Provide the (x, y) coordinate of the cell's center where the given text is located.  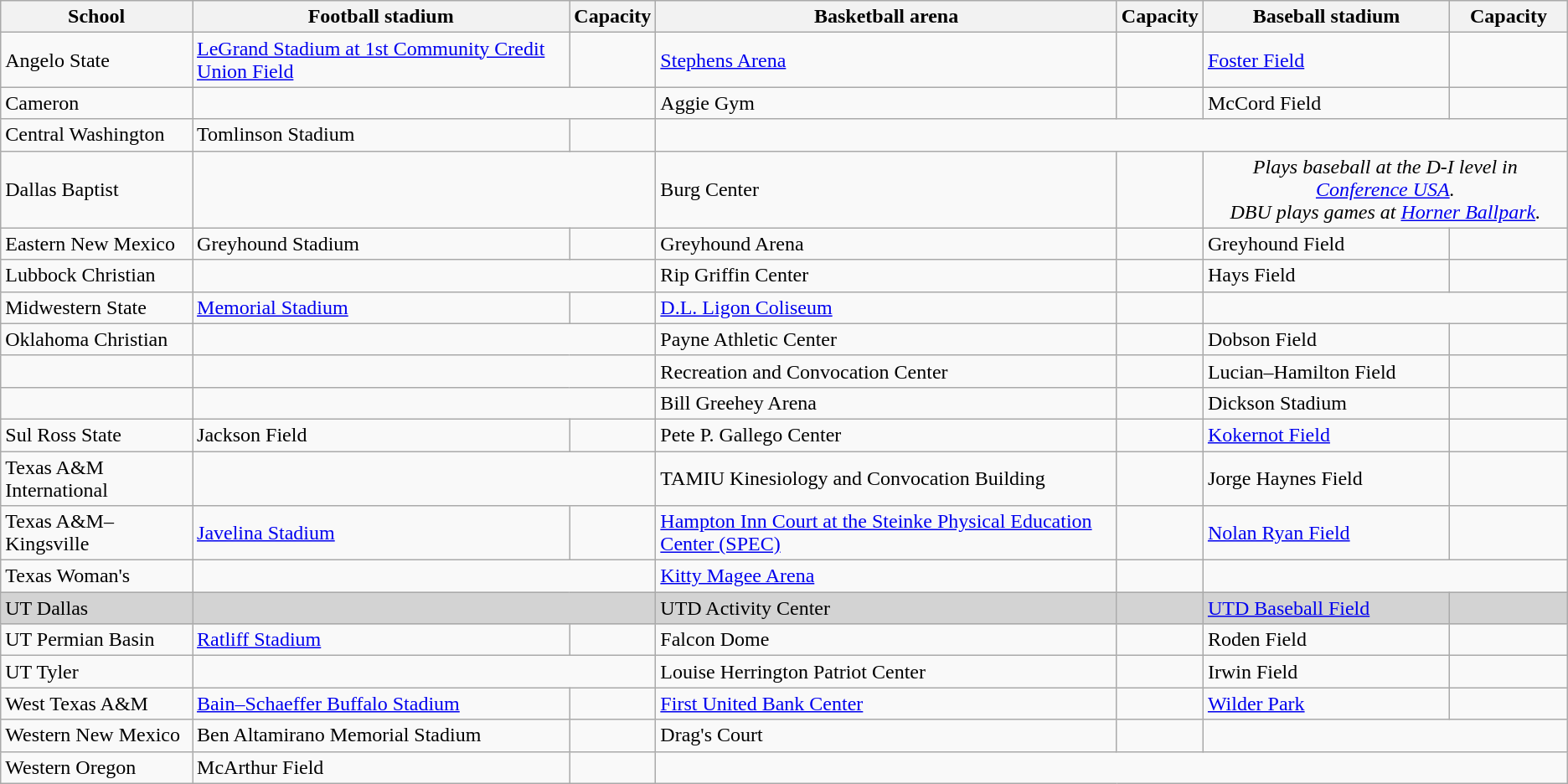
Kitty Magee Arena (886, 576)
Recreation and Convocation Center (886, 371)
Hays Field (1326, 276)
Bill Greehey Arena (886, 403)
Dobson Field (1326, 339)
Sul Ross State (97, 435)
Foster Field (1326, 60)
Memorial Stadium (381, 307)
LeGrand Stadium at 1st Community Credit Union Field (381, 60)
UT Dallas (97, 608)
Pete P. Gallego Center (886, 435)
McCord Field (1326, 103)
UT Tyler (97, 672)
Drag's Court (886, 735)
Payne Athletic Center (886, 339)
Jorge Haynes Field (1326, 477)
Western Oregon (97, 767)
Aggie Gym (886, 103)
Louise Herrington Patriot Center (886, 672)
Bain–Schaeffer Buffalo Stadium (381, 704)
Basketball arena (886, 17)
Western New Mexico (97, 735)
Falcon Dome (886, 640)
West Texas A&M (97, 704)
UTD Activity Center (886, 608)
Oklahoma Christian (97, 339)
Dallas Baptist (97, 189)
Angelo State (97, 60)
Cameron (97, 103)
Midwestern State (97, 307)
Hampton Inn Court at the Steinke Physical Education Center (SPEC) (886, 533)
Roden Field (1326, 640)
Kokernot Field (1326, 435)
Lubbock Christian (97, 276)
Lucian–Hamilton Field (1326, 371)
First United Bank Center (886, 704)
Plays baseball at the D-I level in Conference USA.DBU plays games at Horner Ballpark. (1385, 189)
Eastern New Mexico (97, 244)
UT Permian Basin (97, 640)
TAMIU Kinesiology and Convocation Building (886, 477)
UTD Baseball Field (1326, 608)
Rip Griffin Center (886, 276)
Baseball stadium (1326, 17)
Stephens Arena (886, 60)
Greyhound Stadium (381, 244)
Central Washington (97, 135)
Greyhound Arena (886, 244)
Texas Woman's (97, 576)
Greyhound Field (1326, 244)
Dickson Stadium (1326, 403)
Texas A&M International (97, 477)
Ratliff Stadium (381, 640)
Jackson Field (381, 435)
Texas A&M–Kingsville (97, 533)
Tomlinson Stadium (381, 135)
Wilder Park (1326, 704)
D.L. Ligon Coliseum (886, 307)
Burg Center (886, 189)
School (97, 17)
Nolan Ryan Field (1326, 533)
Irwin Field (1326, 672)
Javelina Stadium (381, 533)
McArthur Field (381, 767)
Ben Altamirano Memorial Stadium (381, 735)
Football stadium (381, 17)
